For the text-containing cell, return its midpoint in (X, Y) coordinate format. 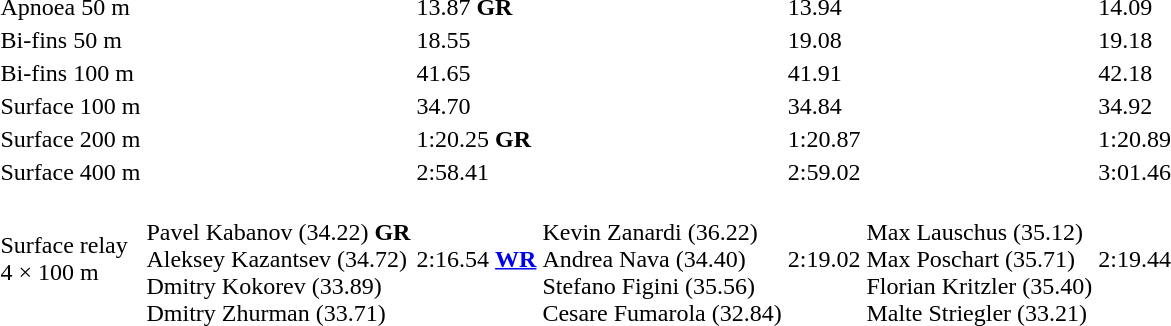
34.70 (476, 106)
18.55 (476, 40)
2:59.02 (824, 172)
1:20.87 (824, 139)
2:58.41 (476, 172)
1:20.25 GR (476, 139)
34.84 (824, 106)
41.91 (824, 73)
41.65 (476, 73)
19.08 (824, 40)
